Find where the given text appears and provide that cell's center as (X, Y) coordinate. 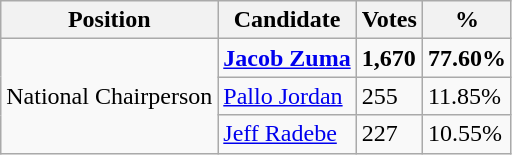
Jacob Zuma (287, 58)
227 (389, 134)
Candidate (287, 20)
255 (389, 96)
11.85% (466, 96)
77.60% (466, 58)
Pallo Jordan (287, 96)
Jeff Radebe (287, 134)
% (466, 20)
Votes (389, 20)
10.55% (466, 134)
Position (110, 20)
National Chairperson (110, 96)
1,670 (389, 58)
